From the cell containing the given text, extract its center point as (X, Y) coordinate. 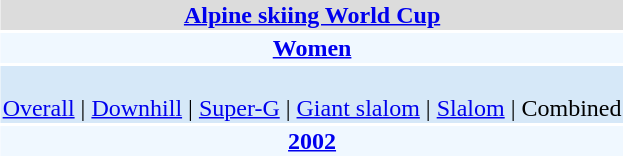
Women (312, 48)
Overall | Downhill | Super-G | Giant slalom | Slalom | Combined (312, 94)
2002 (312, 141)
Alpine skiing World Cup (312, 15)
